Search for the cell housing the specified text and yield its [x, y] center coordinate. 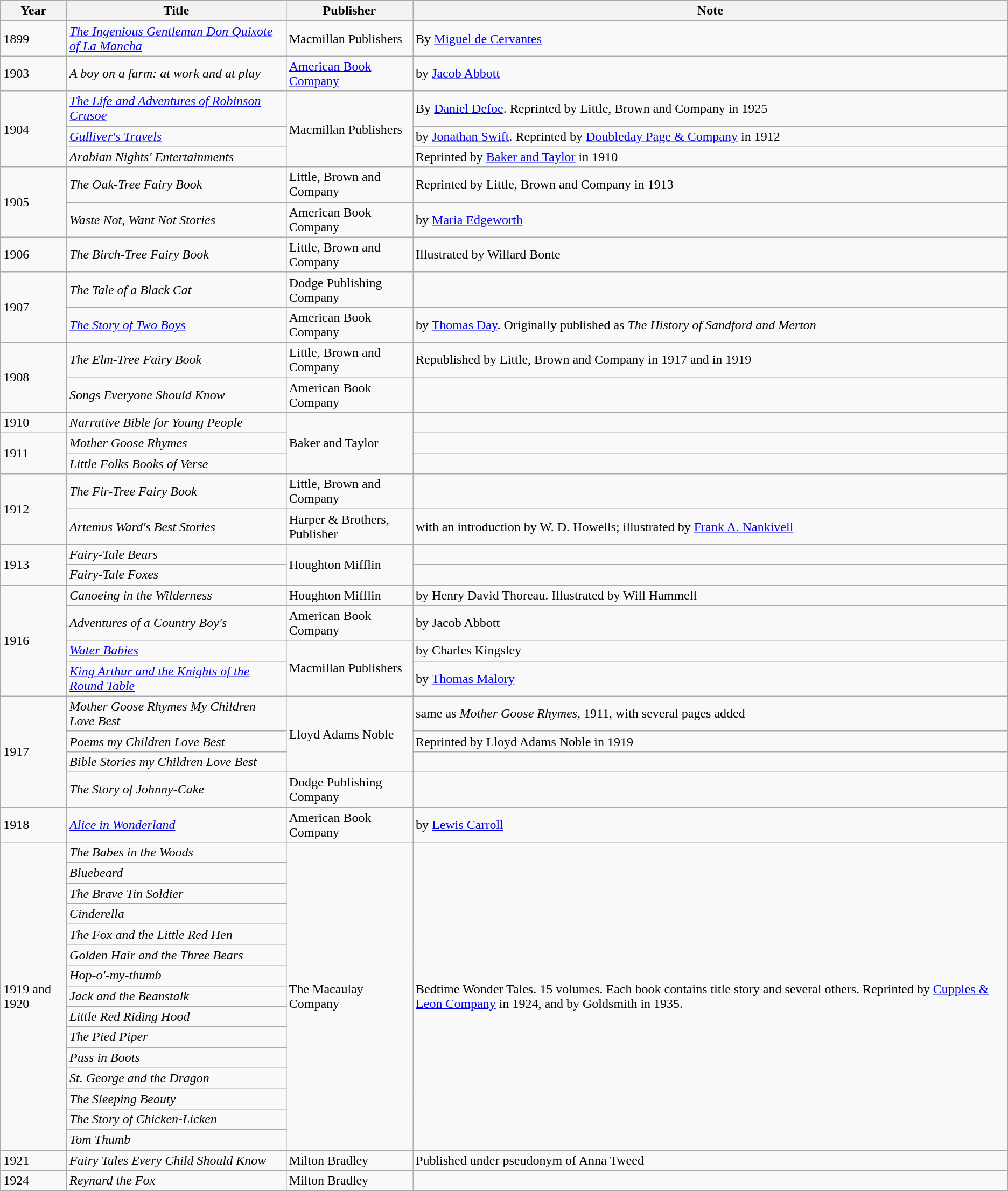
Adventures of a Country Boy's [177, 623]
1916 [33, 640]
Year [33, 11]
with an introduction by W. D. Howells; illustrated by Frank A. Nankivell [711, 527]
The Tale of a Black Cat [177, 290]
Published under pseudonym of Anna Tweed [711, 1160]
Tom Thumb [177, 1139]
The Birch-Tree Fairy Book [177, 254]
by Charles Kingsley [711, 651]
Fairy Tales Every Child Should Know [177, 1160]
St. George and the Dragon [177, 1078]
Lloyd Adams Noble [349, 734]
The Fox and the Little Red Hen [177, 935]
Note [711, 11]
The Fir-Tree Fairy Book [177, 491]
1911 [33, 454]
1921 [33, 1160]
Fairy-Tale Bears [177, 554]
Reprinted by Baker and Taylor in 1910 [711, 157]
1905 [33, 202]
Little Red Riding Hood [177, 1016]
The Ingenious Gentleman Don Quixote of La Mancha [177, 39]
by Thomas Malory [711, 679]
The Macaulay Company [349, 997]
Jack and the Beanstalk [177, 996]
The Elm-Tree Fairy Book [177, 360]
Hop-o'-my-thumb [177, 976]
1924 [33, 1181]
Publisher [349, 11]
Alice in Wonderland [177, 824]
The Babes in the Woods [177, 853]
1912 [33, 509]
1899 [33, 39]
1903 [33, 73]
The Story of Johnny-Cake [177, 790]
by Thomas Day. Originally published as The History of Sandford and Merton [711, 324]
1906 [33, 254]
Mother Goose Rhymes [177, 443]
The Story of Two Boys [177, 324]
King Arthur and the Knights of the Round Table [177, 679]
Narrative Bible for Young People [177, 423]
by Henry David Thoreau. Illustrated by Will Hammell [711, 595]
Bluebeard [177, 873]
Artemus Ward's Best Stories [177, 527]
Reprinted by Little, Brown and Company in 1913 [711, 184]
The Story of Chicken-Licken [177, 1119]
Harper & Brothers, Publisher [349, 527]
By Miguel de Cervantes [711, 39]
Canoeing in the Wilderness [177, 595]
The Life and Adventures of Robinson Crusoe [177, 109]
Golden Hair and the Three Bears [177, 955]
By Daniel Defoe. Reprinted by Little, Brown and Company in 1925 [711, 109]
Bible Stories my Children Love Best [177, 762]
by Maria Edgeworth [711, 220]
by Jonathan Swift. Reprinted by Doubleday Page & Company in 1912 [711, 136]
1904 [33, 129]
The Oak-Tree Fairy Book [177, 184]
1910 [33, 423]
1919 and 1920 [33, 997]
Little Folks Books of Verse [177, 464]
Title [177, 11]
Songs Everyone Should Know [177, 394]
Poems my Children Love Best [177, 741]
Mother Goose Rhymes My Children Love Best [177, 713]
Reprinted by Lloyd Adams Noble in 1919 [711, 741]
The Brave Tin Soldier [177, 894]
1918 [33, 824]
1907 [33, 307]
Arabian Nights' Entertainments [177, 157]
The Pied Piper [177, 1037]
Water Babies [177, 651]
Reynard the Fox [177, 1181]
A boy on a farm: at work and at play [177, 73]
1917 [33, 751]
Illustrated by Willard Bonte [711, 254]
1913 [33, 565]
same as Mother Goose Rhymes, 1911, with several pages added [711, 713]
1908 [33, 377]
Gulliver's Travels [177, 136]
Cinderella [177, 914]
Waste Not, Want Not Stories [177, 220]
by Lewis Carroll [711, 824]
Baker and Taylor [349, 443]
Puss in Boots [177, 1057]
The Sleeping Beauty [177, 1098]
Republished by Little, Brown and Company in 1917 and in 1919 [711, 360]
Fairy-Tale Foxes [177, 575]
